Search for the cell housing the specified text and yield its (X, Y) center coordinate. 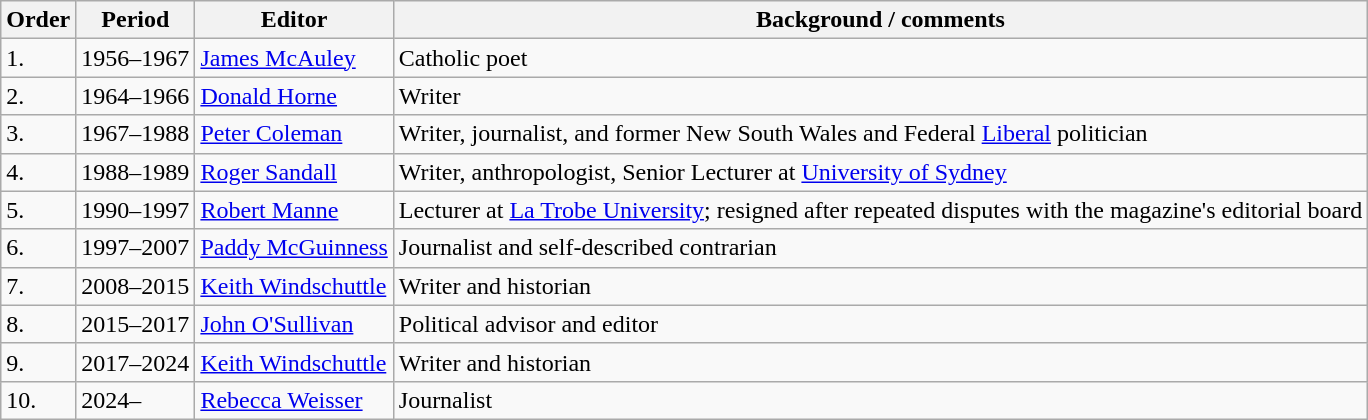
Writer, anthropologist, Senior Lecturer at University of Sydney (880, 172)
1964–1966 (136, 96)
Journalist (880, 400)
James McAuley (294, 58)
Rebecca Weisser (294, 400)
Background / comments (880, 20)
2024– (136, 400)
2008–2015 (136, 286)
Writer, journalist, and former New South Wales and Federal Liberal politician (880, 134)
6. (38, 248)
1956–1967 (136, 58)
10. (38, 400)
8. (38, 324)
Catholic poet (880, 58)
2017–2024 (136, 362)
Order (38, 20)
Peter Coleman (294, 134)
4. (38, 172)
Robert Manne (294, 210)
Journalist and self-described contrarian (880, 248)
Writer (880, 96)
2015–2017 (136, 324)
1967–1988 (136, 134)
1. (38, 58)
John O'Sullivan (294, 324)
3. (38, 134)
5. (38, 210)
1997–2007 (136, 248)
Editor (294, 20)
Paddy McGuinness (294, 248)
Period (136, 20)
Donald Horne (294, 96)
1990–1997 (136, 210)
Political advisor and editor (880, 324)
7. (38, 286)
2. (38, 96)
1988–1989 (136, 172)
9. (38, 362)
Roger Sandall (294, 172)
Lecturer at La Trobe University; resigned after repeated disputes with the magazine's editorial board (880, 210)
